Pinpoint the cell where the given text exists, returning its (X, Y) midpoint coordinate. 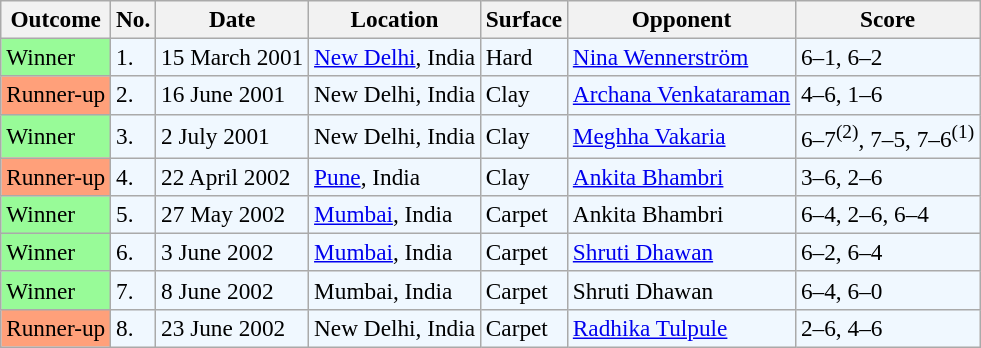
Pune, India (395, 177)
1. (134, 57)
2. (134, 95)
6–1, 6–2 (888, 57)
3–6, 2–6 (888, 177)
Location (395, 19)
Hard (524, 57)
6. (134, 252)
Score (888, 19)
4–6, 1–6 (888, 95)
8. (134, 328)
2–6, 4–6 (888, 328)
6–4, 6–0 (888, 290)
6–2, 6–4 (888, 252)
Nina Wennerström (681, 57)
6–7(2), 7–5, 7–6(1) (888, 136)
Date (232, 19)
Opponent (681, 19)
Outcome (56, 19)
16 June 2001 (232, 95)
No. (134, 19)
4. (134, 177)
2 July 2001 (232, 136)
8 June 2002 (232, 290)
Archana Venkataraman (681, 95)
7. (134, 290)
Surface (524, 19)
3. (134, 136)
Radhika Tulpule (681, 328)
6–4, 2–6, 6–4 (888, 214)
23 June 2002 (232, 328)
27 May 2002 (232, 214)
3 June 2002 (232, 252)
22 April 2002 (232, 177)
15 March 2001 (232, 57)
Meghha Vakaria (681, 136)
5. (134, 214)
